Capture the cell that displays the provided text and extract its [X, Y] central coordinate. 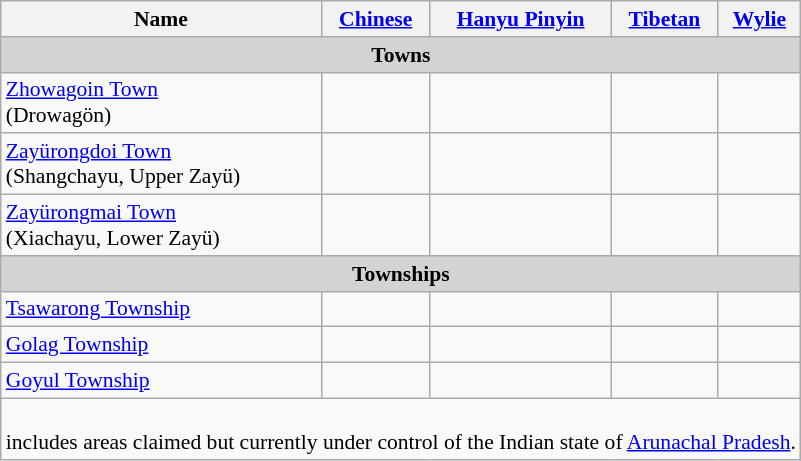
Zayürongdoi Town(Shangchayu, Upper Zayü) [161, 164]
includes areas claimed but currently under control of the Indian state of Arunachal Pradesh. [401, 428]
Name [161, 19]
Wylie [760, 19]
Golag Township [161, 345]
Zhowagoin Town(Drowagön) [161, 102]
Tibetan [664, 19]
Chinese [376, 19]
Hanyu Pinyin [520, 19]
Towns [401, 55]
Goyul Township [161, 381]
Townships [401, 274]
Zayürongmai Town(Xiachayu, Lower Zayü) [161, 226]
Tsawarong Township [161, 309]
